Identify which cell holds the provided text, then report its (X, Y) central coordinate. 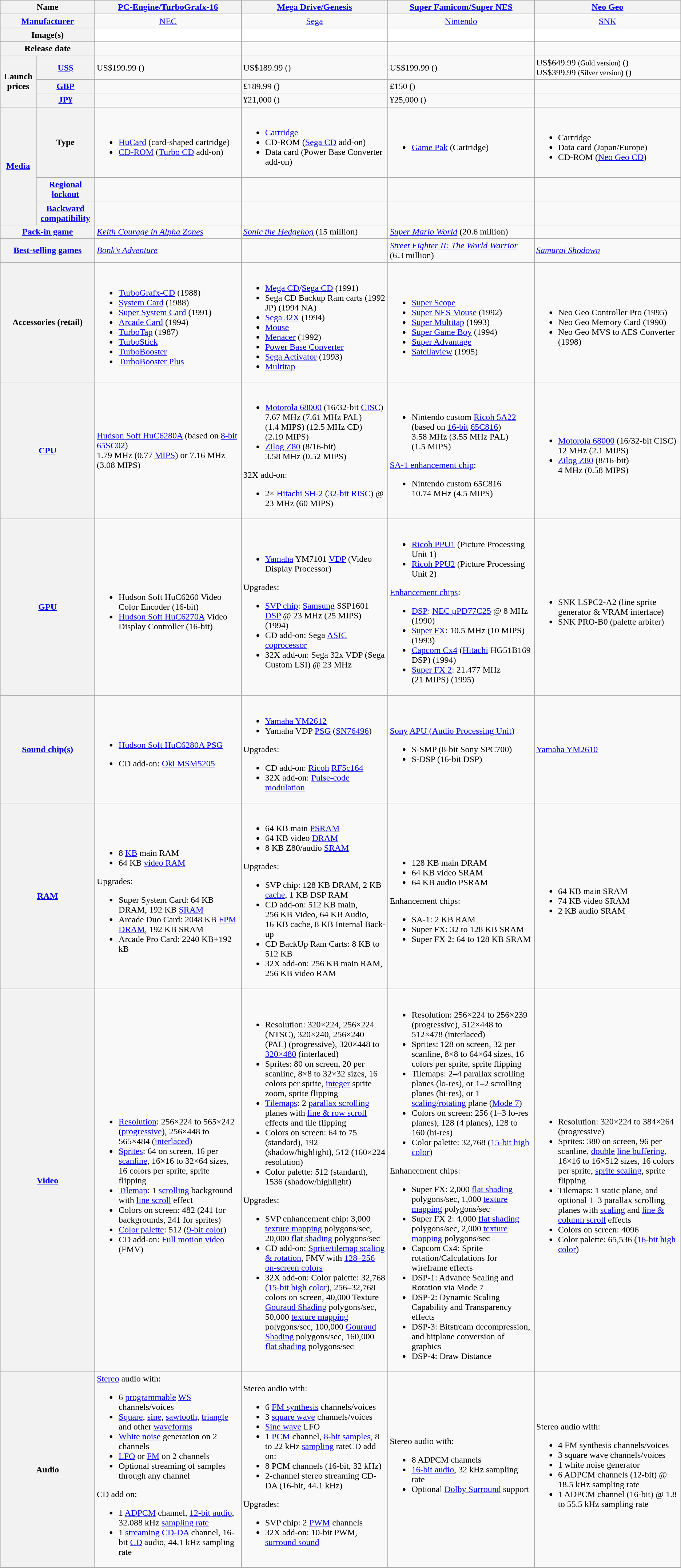
CartridgeCD-ROM (Sega CD add-on)Data card (Power Base Converter add-on) (314, 142)
Hudson Soft HuC6260 Video Color Encoder (16-bit)Hudson Soft HuC6270A Video Display Controller (16-bit) (168, 607)
Super Mario World (20.6 million) (461, 232)
Mega Drive/Genesis (314, 7)
SNK LSPC2-A2 (line sprite generator & VRAM interface)SNK PRO-B0 (palette arbiter) (608, 607)
Stereo audio with:8 ADPCM channels16-bit audio, 32 kHz sampling rateOptional Dolby Surround support (461, 1469)
Nintendo (461, 21)
£150 () (461, 86)
Manufacturer (48, 21)
Launch prices (18, 81)
HuCard (card-shaped cartridge)CD-ROM (Turbo CD add-on) (168, 142)
Street Fighter II: The World Warrior (6.3 million) (461, 250)
Media (18, 166)
US$ (65, 68)
Super Famicom/Super NES (461, 7)
64 KB main SRAM74 KB video SRAM2 KB audio SRAM (608, 896)
Video (48, 1180)
Pack-in game (48, 232)
Keith Courage in Alpha Zones (168, 232)
Nintendo custom Ricoh 5A22 (based on 16-bit 65C816)3.58 MHz (3.55 MHz PAL) (1.5 MIPS)SA-1 enhancement chip:Nintendo custom 65C81610.74 MHz (4.5 MIPS) (461, 451)
Sega (314, 21)
US$189.99 () (314, 68)
US$649.99 (Gold version) ()US$399.99 (Silver version) () (608, 68)
Yamaha YM2610 (608, 749)
NEC (168, 21)
128 KB main DRAM64 KB video SRAM64 KB audio PSRAMEnhancement chips:SA-1: 2 KB RAMSuper FX: 32 to 128 KB SRAMSuper FX 2: 64 to 128 KB SRAM (461, 896)
Sonic the Hedgehog (15 million) (314, 232)
Neo Geo (608, 7)
Image(s) (48, 35)
£189.99 () (314, 86)
¥25,000 () (461, 100)
RAM (48, 896)
Sound chip(s) (48, 749)
PC-Engine/TurboGrafx-16 (168, 7)
Motorola 68000 (16/32-bit CISC)12 MHz (2.1 MIPS)Zilog Z80 (8/16-bit)4 MHz (0.58 MIPS) (608, 451)
Best-selling games (48, 250)
GBP (65, 86)
Backward compatibility (65, 213)
SNK (608, 21)
Game Pak (Cartridge) (461, 142)
Yamaha YM2612Yamaha VDP PSG (SN76496)Upgrades:CD add-on: Ricoh RF5c16432X add-on: Pulse-code modulation (314, 749)
Super ScopeSuper NES Mouse (1992)Super Multitap (1993)Super Game Boy (1994)Super AdvantageSatellaview (1995) (461, 322)
JP¥ (65, 100)
Accessories (retail) (48, 322)
Release date (48, 49)
TurboGrafx-CD (1988)System Card (1988)Super System Card (1991)Arcade Card (1994)TurboTap (1987)TurboStickTurboBoosterTurboBooster Plus (168, 322)
Sony APU (Audio Processing Unit)S-SMP (8-bit Sony SPC700)S-DSP (16-bit DSP) (461, 749)
Regional lockout (65, 189)
Hudson Soft HuC6280A (based on 8-bit 65SC02)1.79 MHz (0.77 MIPS) or 7.16 MHz (3.08 MIPS) (168, 451)
Bonk's Adventure (168, 250)
Neo Geo Controller Pro (1995)Neo Geo Memory Card (1990)Neo Geo MVS to AES Converter (1998) (608, 322)
Name (48, 7)
¥21,000 () (314, 100)
CartridgeData card (Japan/Europe)CD-ROM (Neo Geo CD) (608, 142)
Samurai Shodown (608, 250)
CPU (48, 451)
GPU (48, 607)
Type (65, 142)
Hudson Soft HuC6280A PSGCD add-on: Oki MSM5205 (168, 749)
Audio (48, 1469)
